Extract the [x, y] coordinate from the center of the cell holding the provided text.  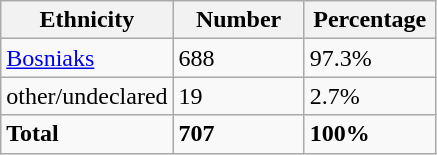
Bosniaks [87, 58]
other/undeclared [87, 96]
100% [370, 134]
97.3% [370, 58]
19 [238, 96]
Number [238, 20]
Total [87, 134]
688 [238, 58]
Percentage [370, 20]
707 [238, 134]
2.7% [370, 96]
Ethnicity [87, 20]
